Output the [x, y] coordinate of the center of the cell containing the given text.  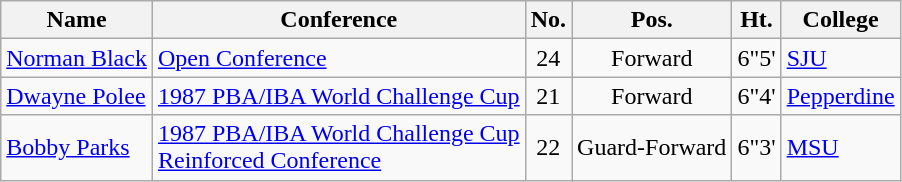
Norman Black [77, 58]
Pepperdine [840, 96]
MSU [840, 148]
Ht. [756, 20]
Bobby Parks [77, 148]
1987 PBA/IBA World Challenge CupReinforced Conference [338, 148]
1987 PBA/IBA World Challenge Cup [338, 96]
Pos. [652, 20]
21 [548, 96]
Conference [338, 20]
Guard-Forward [652, 148]
6"3' [756, 148]
No. [548, 20]
College [840, 20]
6"4' [756, 96]
Name [77, 20]
Dwayne Polee [77, 96]
24 [548, 58]
6"5' [756, 58]
Open Conference [338, 58]
SJU [840, 58]
22 [548, 148]
